Find where the given text appears and provide that cell's center as [X, Y] coordinate. 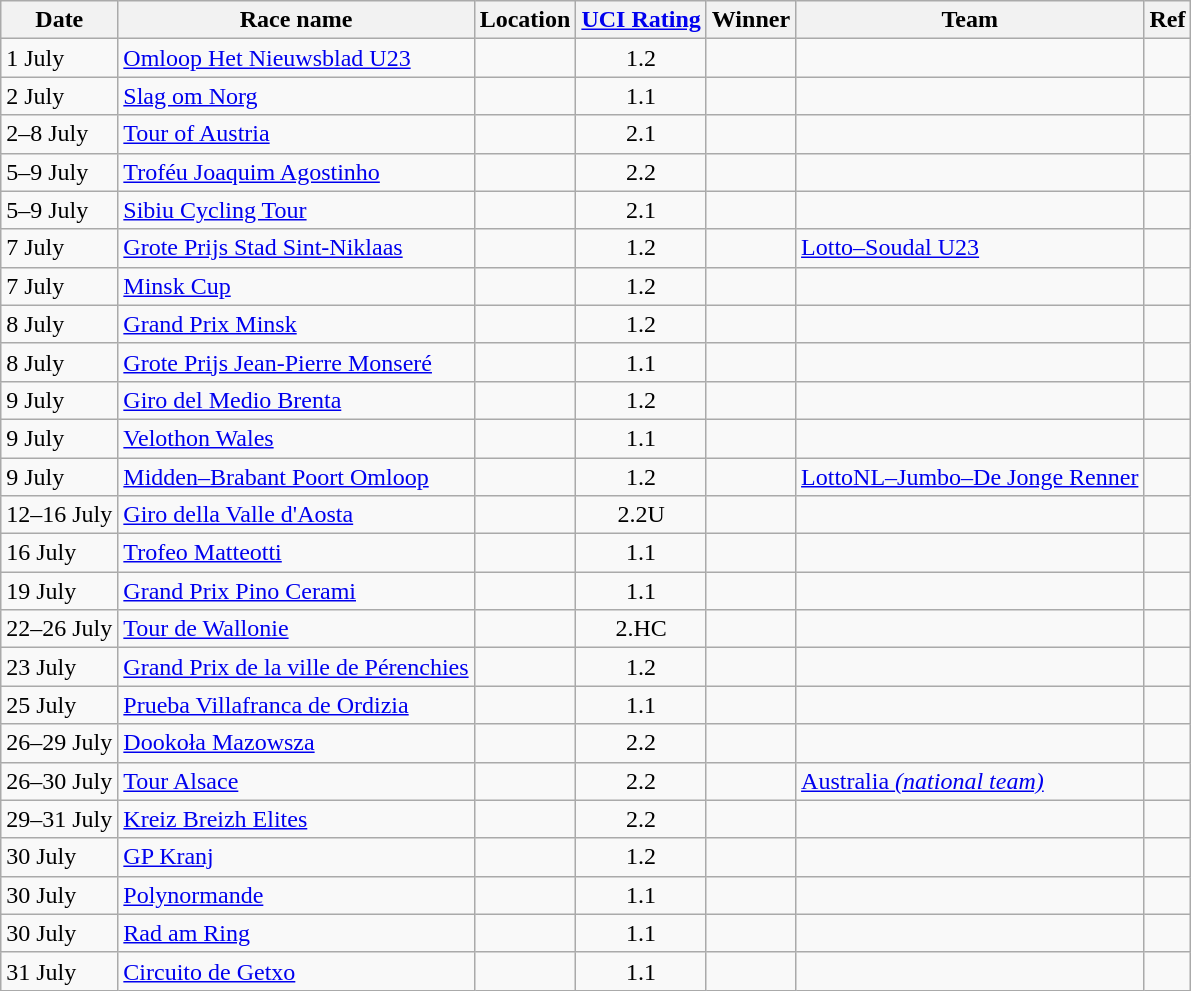
2 July [60, 96]
12–16 July [60, 515]
19 July [60, 591]
LottoNL–Jumbo–De Jonge Renner [970, 477]
2.2U [641, 515]
Giro della Valle d'Aosta [296, 515]
29–31 July [60, 819]
Ref [1168, 20]
23 July [60, 667]
Kreiz Breizh Elites [296, 819]
Sibiu Cycling Tour [296, 210]
22–26 July [60, 629]
Lotto–Soudal U23 [970, 248]
Circuito de Getxo [296, 971]
Troféu Joaquim Agostinho [296, 172]
Midden–Brabant Poort Omloop [296, 477]
Team [970, 20]
Australia (national team) [970, 781]
Grote Prijs Stad Sint-Niklaas [296, 248]
2–8 July [60, 134]
Minsk Cup [296, 286]
31 July [60, 971]
GP Kranj [296, 857]
Velothon Wales [296, 438]
Tour of Austria [296, 134]
Rad am Ring [296, 933]
Tour Alsace [296, 781]
Date [60, 20]
1 July [60, 58]
Tour de Wallonie [296, 629]
25 July [60, 705]
Polynormande [296, 895]
Grand Prix Minsk [296, 324]
Race name [296, 20]
Location [525, 20]
2.HC [641, 629]
26–29 July [60, 743]
16 July [60, 553]
UCI Rating [641, 20]
Trofeo Matteotti [296, 553]
26–30 July [60, 781]
Omloop Het Nieuwsblad U23 [296, 58]
Dookoła Mazowsza [296, 743]
Grand Prix de la ville de Pérenchies [296, 667]
Slag om Norg [296, 96]
Winner [750, 20]
Grote Prijs Jean-Pierre Monseré [296, 362]
Giro del Medio Brenta [296, 400]
Grand Prix Pino Cerami [296, 591]
Prueba Villafranca de Ordizia [296, 705]
